Return the [X, Y] coordinate for the center point of the cell that contains the specified text.  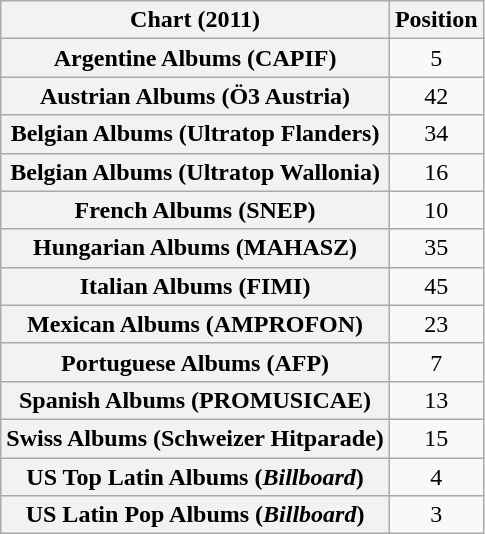
US Top Latin Albums (Billboard) [196, 477]
Belgian Albums (Ultratop Wallonia) [196, 172]
Hungarian Albums (MAHASZ) [196, 248]
15 [436, 438]
Austrian Albums (Ö3 Austria) [196, 96]
5 [436, 58]
Spanish Albums (PROMUSICAE) [196, 400]
7 [436, 362]
3 [436, 515]
US Latin Pop Albums (Billboard) [196, 515]
35 [436, 248]
45 [436, 286]
4 [436, 477]
French Albums (SNEP) [196, 210]
23 [436, 324]
Chart (2011) [196, 20]
Portuguese Albums (AFP) [196, 362]
Italian Albums (FIMI) [196, 286]
Belgian Albums (Ultratop Flanders) [196, 134]
Position [436, 20]
13 [436, 400]
34 [436, 134]
10 [436, 210]
Argentine Albums (CAPIF) [196, 58]
Swiss Albums (Schweizer Hitparade) [196, 438]
42 [436, 96]
Mexican Albums (AMPROFON) [196, 324]
16 [436, 172]
